From the cell containing the given text, extract its center point as (X, Y) coordinate. 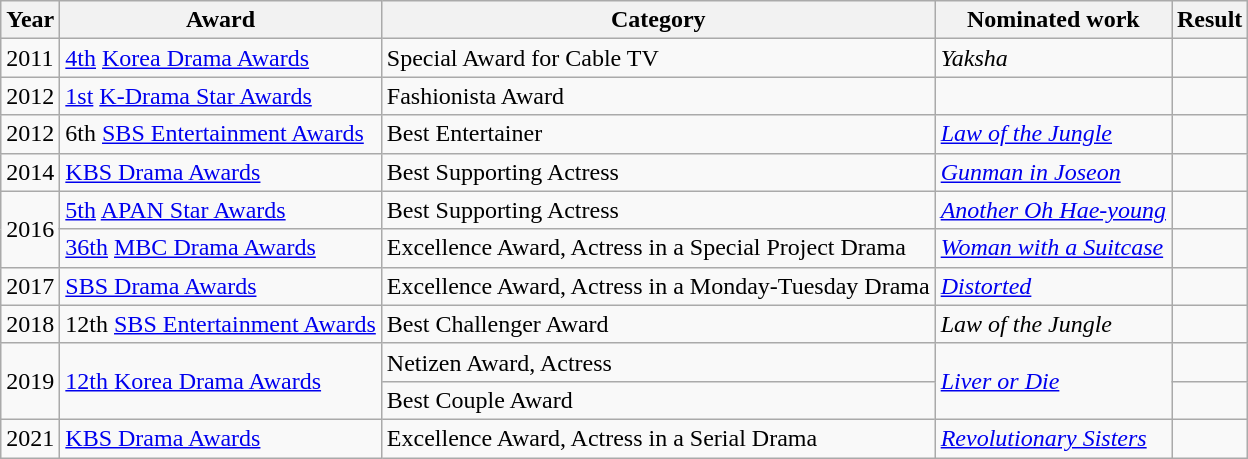
Excellence Award, Actress in a Special Project Drama (658, 248)
Award (221, 20)
Liver or Die (1053, 381)
12th SBS Entertainment Awards (221, 324)
2018 (30, 324)
Special Award for Cable TV (658, 58)
Excellence Award, Actress in a Serial Drama (658, 438)
Gunman in Joseon (1053, 172)
4th Korea Drama Awards (221, 58)
SBS Drama Awards (221, 286)
Woman with a Suitcase (1053, 248)
Best Entertainer (658, 134)
2014 (30, 172)
Netizen Award, Actress (658, 362)
Category (658, 20)
Excellence Award, Actress in a Monday-Tuesday Drama (658, 286)
2011 (30, 58)
2019 (30, 381)
36th MBC Drama Awards (221, 248)
Result (1210, 20)
5th APAN Star Awards (221, 210)
Distorted (1053, 286)
2021 (30, 438)
Revolutionary Sisters (1053, 438)
6th SBS Entertainment Awards (221, 134)
Best Couple Award (658, 400)
2016 (30, 229)
Yaksha (1053, 58)
Year (30, 20)
12th Korea Drama Awards (221, 381)
1st K-Drama Star Awards (221, 96)
Best Challenger Award (658, 324)
Fashionista Award (658, 96)
Nominated work (1053, 20)
Another Oh Hae-young (1053, 210)
2017 (30, 286)
